Pinpoint the cell where the given text exists, returning its [x, y] midpoint coordinate. 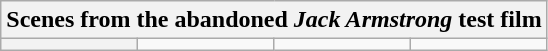
Scenes from the abandoned Jack Armstrong test film [274, 20]
